Extract the (X, Y) coordinate from the center of the cell holding the provided text.  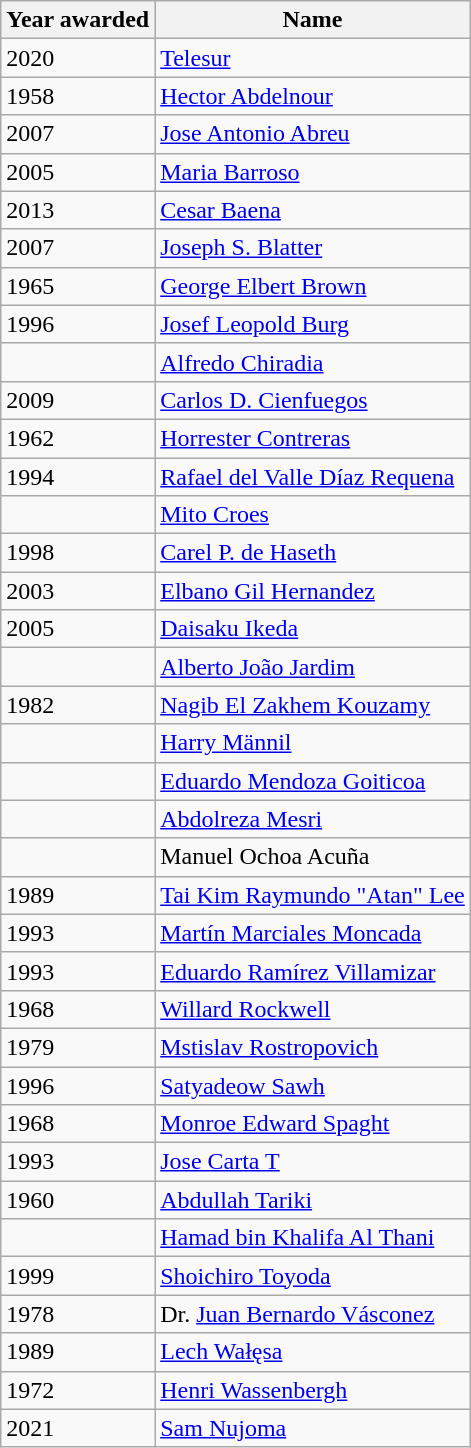
1979 (78, 1047)
Tai Kim Raymundo "Atan" Lee (313, 895)
Rafael del Valle Díaz Requena (313, 477)
Jose Antonio Abreu (313, 134)
Carlos D. Cienfuegos (313, 400)
1978 (78, 1314)
Joseph S. Blatter (313, 248)
Year awarded (78, 20)
1998 (78, 553)
Maria Barroso (313, 172)
Harry Männil (313, 743)
Carel P. de Haseth (313, 553)
Nagib El Zakhem Kouzamy (313, 705)
Telesur (313, 58)
1972 (78, 1390)
1960 (78, 1200)
2013 (78, 210)
Daisaku Ikeda (313, 629)
1999 (78, 1276)
Eduardo Mendoza Goiticoa (313, 781)
Sam Nujoma (313, 1428)
Elbano Gil Hernandez (313, 591)
2003 (78, 591)
Hector Abdelnour (313, 96)
Alfredo Chiradia (313, 362)
Jose Carta T (313, 1162)
2021 (78, 1428)
Hamad bin Khalifa Al Thani (313, 1238)
Abdolreza Mesri (313, 819)
Monroe Edward Spaght (313, 1124)
Dr. Juan Bernardo Vásconez (313, 1314)
Mstislav Rostropovich (313, 1047)
Josef Leopold Burg (313, 324)
1994 (78, 477)
1965 (78, 286)
Horrester Contreras (313, 438)
Manuel Ochoa Acuña (313, 857)
2009 (78, 400)
1958 (78, 96)
Cesar Baena (313, 210)
Martín Marciales Moncada (313, 933)
Alberto João Jardim (313, 667)
George Elbert Brown (313, 286)
Shoichiro Toyoda (313, 1276)
2020 (78, 58)
Mito Croes (313, 515)
1982 (78, 705)
1962 (78, 438)
Lech Wałęsa (313, 1352)
Abdullah Tariki (313, 1200)
Eduardo Ramírez Villamizar (313, 971)
Henri Wassenbergh (313, 1390)
Willard Rockwell (313, 1009)
Name (313, 20)
Satyadeow Sawh (313, 1085)
